Detect which cell encompasses the target text, then output its (x, y) center coordinate. 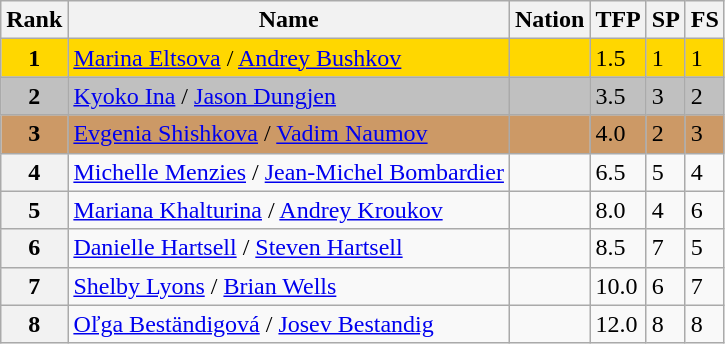
Oľga Beständigová / Josev Bestandig (289, 324)
1.5 (618, 58)
Mariana Khalturina / Andrey Kroukov (289, 210)
Michelle Menzies / Jean-Michel Bombardier (289, 172)
8.5 (618, 248)
Rank (34, 20)
Nation (549, 20)
6.5 (618, 172)
Danielle Hartsell / Steven Hartsell (289, 248)
12.0 (618, 324)
SP (666, 20)
3.5 (618, 96)
4.0 (618, 134)
Name (289, 20)
Marina Eltsova / Andrey Bushkov (289, 58)
TFP (618, 20)
Shelby Lyons / Brian Wells (289, 286)
Evgenia Shishkova / Vadim Naumov (289, 134)
10.0 (618, 286)
FS (704, 20)
8.0 (618, 210)
Kyoko Ina / Jason Dungjen (289, 96)
